Capture the cell that displays the provided text and extract its (X, Y) central coordinate. 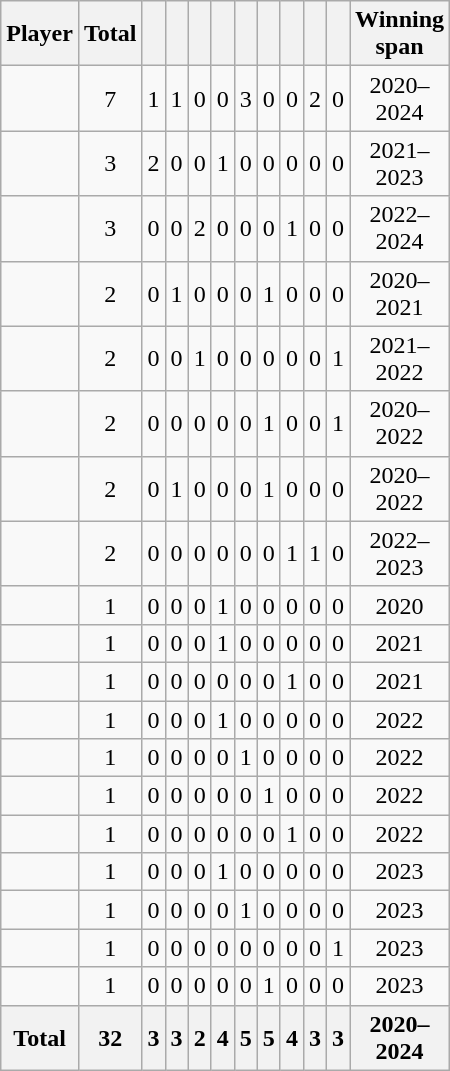
2020–2021 (400, 294)
2022–2024 (400, 228)
2021–2023 (400, 164)
2022–2023 (400, 554)
Player (40, 34)
2021–2022 (400, 358)
7 (110, 98)
2020 (400, 605)
Winningspan (400, 34)
32 (110, 1038)
